Detect which cell encompasses the target text, then output its [x, y] center coordinate. 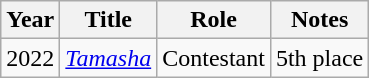
5th place [319, 58]
Year [30, 20]
Contestant [214, 58]
Notes [319, 20]
2022 [30, 58]
Title [108, 20]
Tamasha [108, 58]
Role [214, 20]
